Scan for the cell matching the given text and deliver its [x, y] coordinate at center. 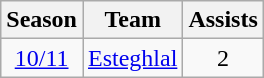
Team [132, 20]
10/11 [42, 58]
Season [42, 20]
Esteghlal [132, 58]
Assists [223, 20]
2 [223, 58]
